Determine the [x, y] coordinate at the center of the cell enclosing the given text.  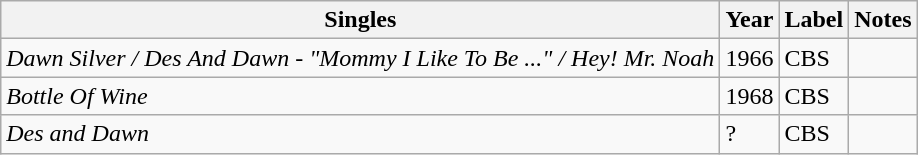
? [750, 134]
Notes [883, 20]
Dawn Silver / Des And Dawn - "Mommy I Like To Be ..." / Hey! Mr. Noah [360, 58]
Singles [360, 20]
Label [814, 20]
Des and Dawn [360, 134]
1966 [750, 58]
1968 [750, 96]
Year [750, 20]
Bottle Of Wine [360, 96]
